Pinpoint the cell where the given text exists, returning its [x, y] midpoint coordinate. 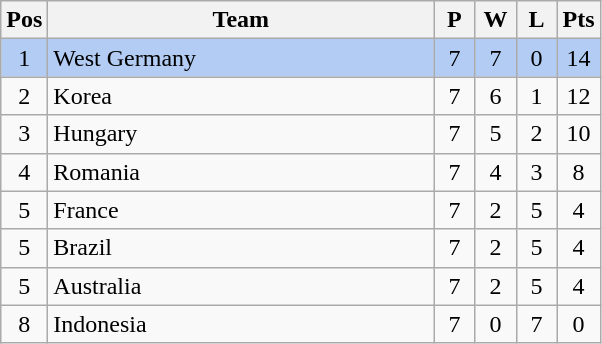
Pts [578, 20]
Pos [24, 20]
West Germany [241, 58]
12 [578, 96]
6 [496, 96]
L [536, 20]
10 [578, 134]
14 [578, 58]
Team [241, 20]
W [496, 20]
P [454, 20]
Indonesia [241, 324]
Brazil [241, 248]
Australia [241, 286]
France [241, 210]
Hungary [241, 134]
Korea [241, 96]
Romania [241, 172]
